Return [X, Y] of the center of cell containing provided text 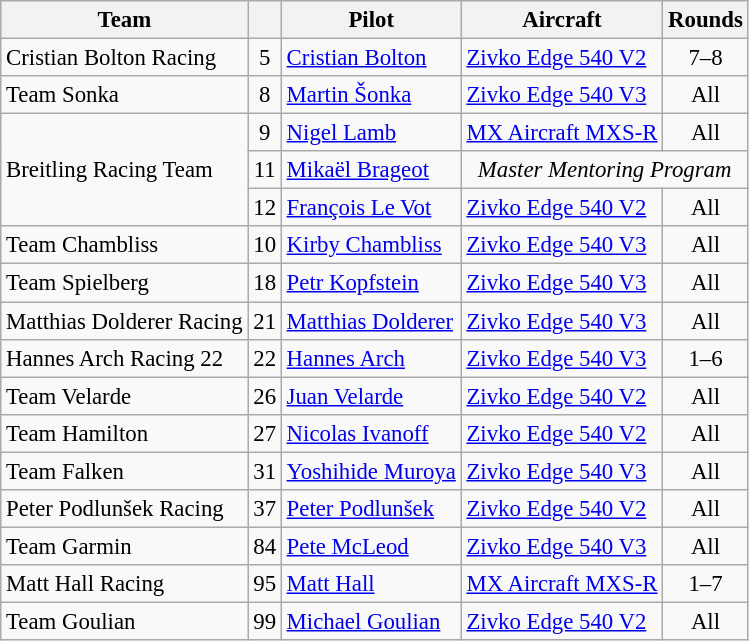
18 [264, 283]
Team Falken [124, 471]
Yoshihide Muroya [371, 471]
Team Sonka [124, 95]
Team Velarde [124, 396]
Nicolas Ivanoff [371, 433]
Team [124, 20]
Team Chambliss [124, 245]
Aircraft [562, 20]
7–8 [706, 58]
10 [264, 245]
Rounds [706, 20]
37 [264, 509]
Pilot [371, 20]
5 [264, 58]
Hannes Arch [371, 358]
Peter Podlunšek Racing [124, 509]
Team Garmin [124, 546]
99 [264, 621]
9 [264, 133]
Petr Kopfstein [371, 283]
27 [264, 433]
1–6 [706, 358]
Martin Šonka [371, 95]
8 [264, 95]
Pete McLeod [371, 546]
Matt Hall [371, 584]
Matthias Dolderer Racing [124, 321]
31 [264, 471]
12 [264, 208]
Team Goulian [124, 621]
Michael Goulian [371, 621]
95 [264, 584]
84 [264, 546]
Breitling Racing Team [124, 170]
Team Hamilton [124, 433]
11 [264, 170]
Mikaël Brageot [371, 170]
22 [264, 358]
Matthias Dolderer [371, 321]
Peter Podlunšek [371, 509]
1–7 [706, 584]
Juan Velarde [371, 396]
François Le Vot [371, 208]
21 [264, 321]
Matt Hall Racing [124, 584]
Cristian Bolton [371, 58]
Hannes Arch Racing 22 [124, 358]
Cristian Bolton Racing [124, 58]
Nigel Lamb [371, 133]
26 [264, 396]
Team Spielberg [124, 283]
Kirby Chambliss [371, 245]
Master Mentoring Program [604, 170]
